Capture the cell that displays the provided text and extract its [x, y] central coordinate. 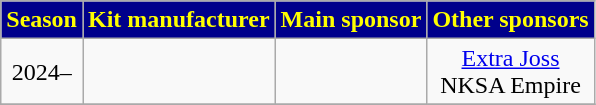
Season [42, 20]
Extra Joss NKSA Empire [510, 72]
2024– [42, 72]
Main sponsor [351, 20]
Kit manufacturer [178, 20]
Other sponsors [510, 20]
